Find where the given text appears and provide that cell's center as (X, Y) coordinate. 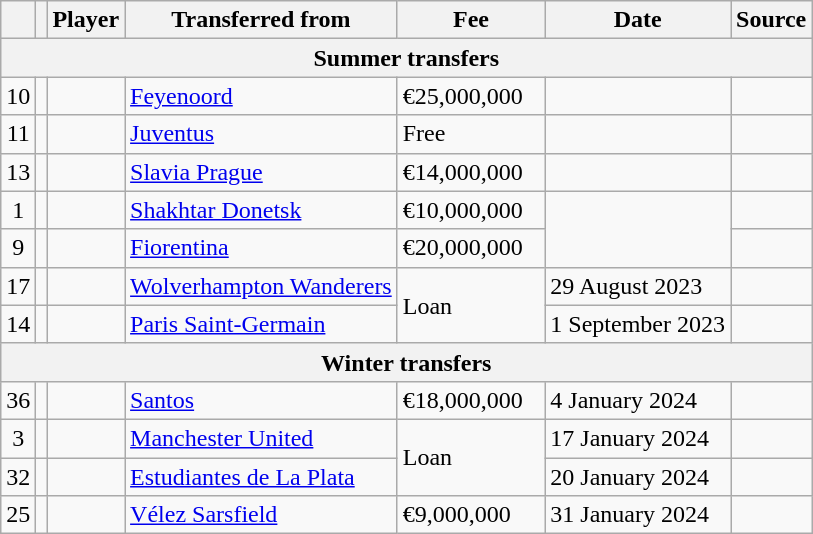
Manchester United (262, 438)
32 (18, 477)
Slavia Prague (262, 172)
1 (18, 210)
14 (18, 324)
€9,000,000 (471, 515)
10 (18, 96)
4 January 2024 (638, 400)
20 January 2024 (638, 477)
17 January 2024 (638, 438)
Fiorentina (262, 248)
9 (18, 248)
11 (18, 134)
1 September 2023 (638, 324)
17 (18, 286)
Feyenoord (262, 96)
31 January 2024 (638, 515)
Fee (471, 20)
Wolverhampton Wanderers (262, 286)
29 August 2023 (638, 286)
25 (18, 515)
Transferred from (262, 20)
Source (770, 20)
€10,000,000 (471, 210)
3 (18, 438)
13 (18, 172)
Player (86, 20)
Winter transfers (406, 362)
€18,000,000 (471, 400)
Estudiantes de La Plata (262, 477)
Free (471, 134)
Paris Saint-Germain (262, 324)
Date (638, 20)
Vélez Sarsfield (262, 515)
€20,000,000 (471, 248)
Shakhtar Donetsk (262, 210)
Santos (262, 400)
Juventus (262, 134)
€25,000,000 (471, 96)
36 (18, 400)
Summer transfers (406, 58)
€14,000,000 (471, 172)
